Find where the given text appears and provide that cell's center as [X, Y] coordinate. 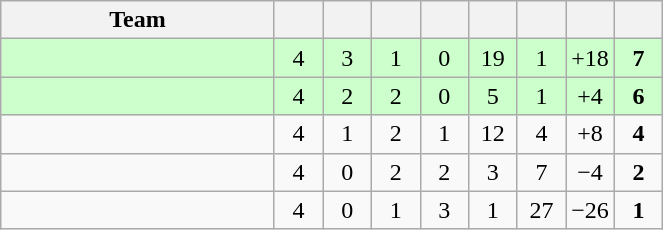
19 [494, 58]
5 [494, 96]
Team [138, 20]
+18 [590, 58]
12 [494, 134]
+4 [590, 96]
−26 [590, 210]
27 [542, 210]
6 [638, 96]
−4 [590, 172]
+8 [590, 134]
